Locate the cell with the specified text and output its [x, y] center coordinate. 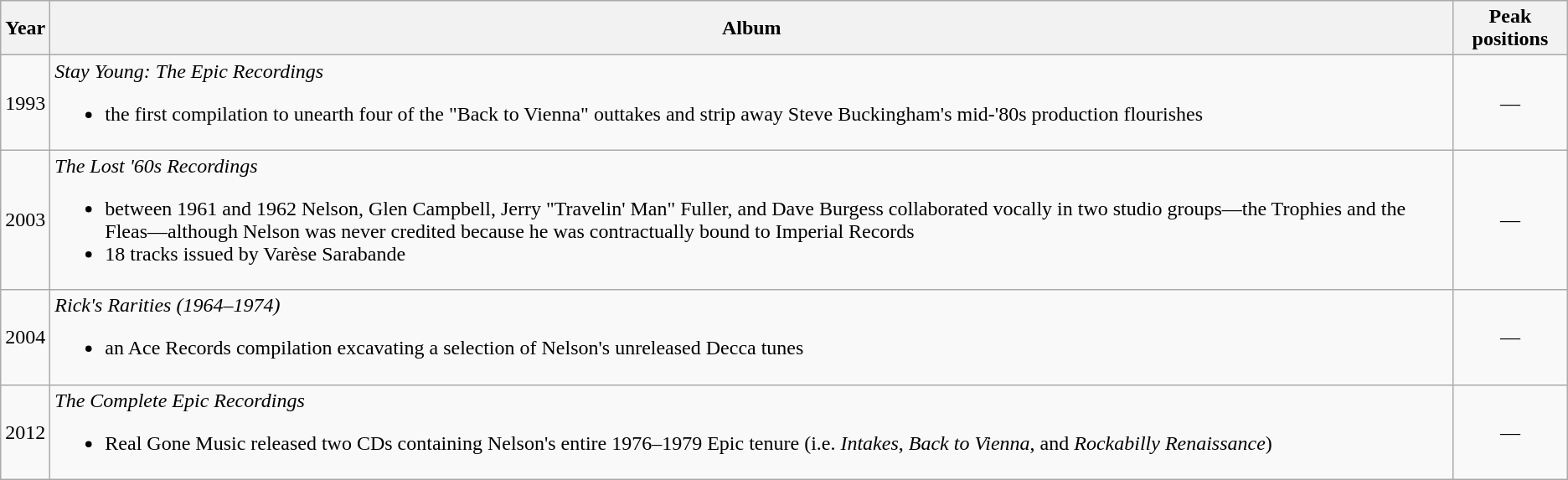
Rick's Rarities (1964–1974)an Ace Records compilation excavating a selection of Nelson's unreleased Decca tunes [752, 337]
2003 [25, 219]
Album [752, 28]
2012 [25, 432]
Year [25, 28]
1993 [25, 102]
Peak positions [1511, 28]
2004 [25, 337]
